Find where the given text appears and provide that cell's center as (X, Y) coordinate. 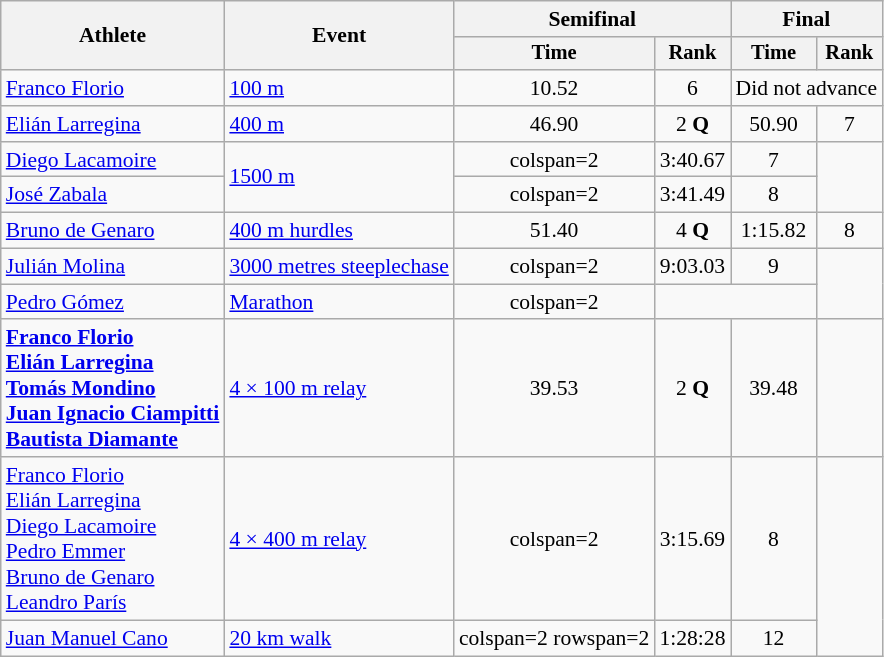
20 km walk (339, 639)
9 (773, 267)
1:15.82 (773, 231)
colspan=2 rowspan=2 (554, 639)
Did not advance (806, 88)
51.40 (554, 231)
6 (692, 88)
50.90 (773, 124)
39.53 (554, 389)
Bruno de Genaro (113, 231)
39.48 (773, 389)
Julián Molina (113, 267)
Elián Larregina (113, 124)
100 m (339, 88)
1500 m (339, 178)
4 Q (692, 231)
4 × 400 m relay (339, 538)
Event (339, 36)
Franco FlorioElián LarreginaDiego LacamoirePedro EmmerBruno de GenaroLeandro París (113, 538)
Pedro Gómez (113, 302)
3:40.67 (692, 160)
9:03.03 (692, 267)
400 m (339, 124)
46.90 (554, 124)
Marathon (339, 302)
400 m hurdles (339, 231)
José Zabala (113, 195)
Final (806, 19)
12 (773, 639)
3000 metres steeplechase (339, 267)
Semifinal (592, 19)
Diego Lacamoire (113, 160)
10.52 (554, 88)
1:28:28 (692, 639)
Athlete (113, 36)
Franco Florio (113, 88)
3:15.69 (692, 538)
Franco FlorioElián LarreginaTomás MondinoJuan Ignacio CiampittiBautista Diamante (113, 389)
Juan Manuel Cano (113, 639)
4 × 100 m relay (339, 389)
3:41.49 (692, 195)
